Pinpoint the cell where the given text exists, returning its [X, Y] midpoint coordinate. 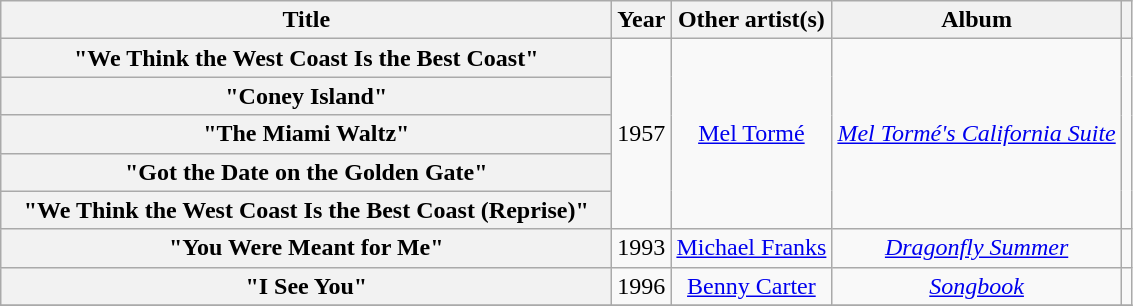
Michael Franks [752, 248]
Dragonfly Summer [976, 248]
1993 [642, 248]
1957 [642, 134]
1996 [642, 286]
"I See You" [306, 286]
Year [642, 20]
Mel Tormé's California Suite [976, 134]
Mel Tormé [752, 134]
Album [976, 20]
Title [306, 20]
"The Miami Waltz" [306, 134]
Songbook [976, 286]
"Got the Date on the Golden Gate" [306, 172]
Benny Carter [752, 286]
Other artist(s) [752, 20]
"We Think the West Coast Is the Best Coast" [306, 58]
"We Think the West Coast Is the Best Coast (Reprise)" [306, 210]
"You Were Meant for Me" [306, 248]
"Coney Island" [306, 96]
